Capture the cell that displays the provided text and extract its (X, Y) central coordinate. 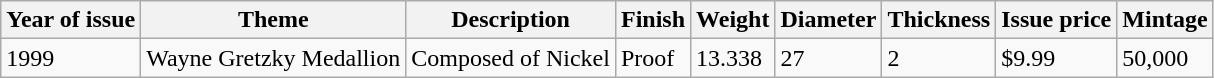
Diameter (828, 20)
Composed of Nickel (511, 58)
Finish (652, 20)
Theme (274, 20)
Proof (652, 58)
27 (828, 58)
13.338 (733, 58)
Thickness (939, 20)
Issue price (1056, 20)
50,000 (1165, 58)
1999 (71, 58)
2 (939, 58)
Mintage (1165, 20)
$9.99 (1056, 58)
Weight (733, 20)
Year of issue (71, 20)
Wayne Gretzky Medallion (274, 58)
Description (511, 20)
